Extract the [x, y] coordinate from the center of the cell holding the provided text.  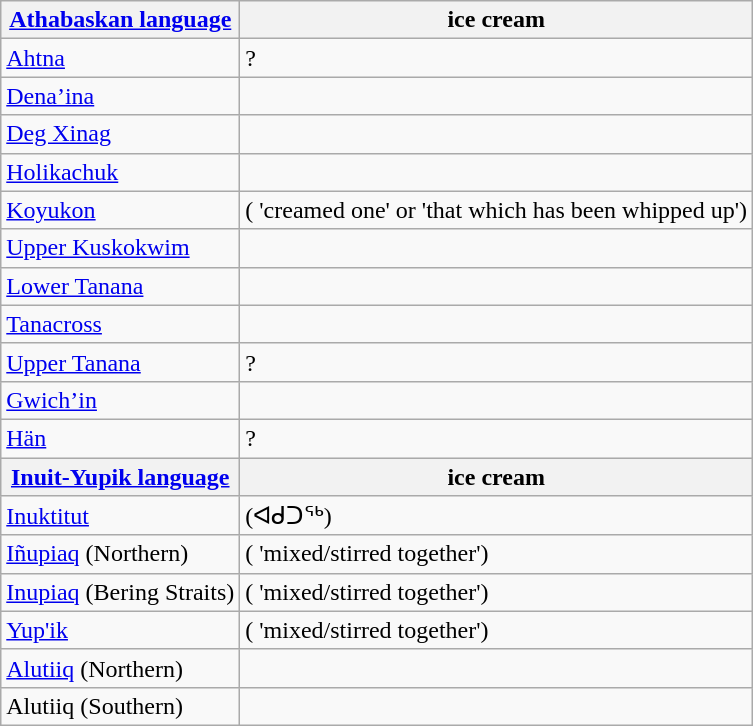
(ᐊᑯᑐᖅ) [496, 516]
Upper Kuskokwim [120, 248]
Inuit-Yupik language [120, 477]
Deg Xinag [120, 134]
Dena’ina [120, 96]
Alutiiq (Southern) [120, 706]
Gwich’in [120, 400]
Upper Tanana [120, 362]
Koyukon [120, 210]
Ahtna [120, 58]
Inupiaq (Bering Straits) [120, 592]
Lower Tanana [120, 286]
Tanacross [120, 324]
Holikachuk [120, 172]
Athabaskan language [120, 20]
Iñupiaq (Northern) [120, 554]
Alutiiq (Northern) [120, 668]
Inuktitut [120, 516]
( 'creamed one' or 'that which has been whipped up') [496, 210]
Yup'ik [120, 630]
Hän [120, 438]
